For the text-containing cell, return its midpoint in (X, Y) coordinate format. 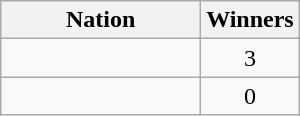
Winners (250, 20)
Nation (101, 20)
0 (250, 96)
3 (250, 58)
